Provide the [x, y] coordinate of the cell's center where the given text is located.  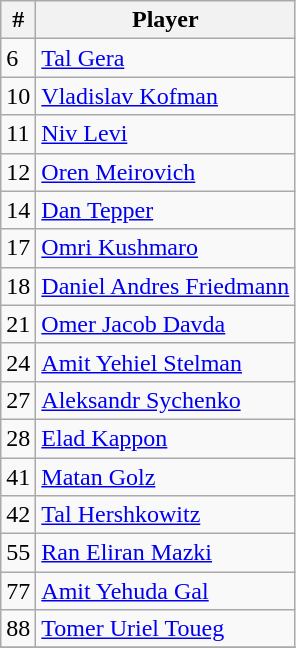
Oren Meirovich [166, 172]
27 [18, 400]
17 [18, 248]
55 [18, 553]
24 [18, 362]
Niv Levi [166, 134]
Dan Tepper [166, 210]
77 [18, 591]
Omri Kushmaro [166, 248]
41 [18, 477]
Tal Gera [166, 58]
Matan Golz [166, 477]
28 [18, 438]
21 [18, 324]
Tal Hershkowitz [166, 515]
42 [18, 515]
Elad Kappon [166, 438]
Tomer Uriel Toueg [166, 629]
10 [18, 96]
# [18, 20]
Aleksandr Sychenko [166, 400]
11 [18, 134]
6 [18, 58]
Ran Eliran Mazki [166, 553]
18 [18, 286]
Daniel Andres Friedmann [166, 286]
88 [18, 629]
Amit Yehiel Stelman [166, 362]
Player [166, 20]
Amit Yehuda Gal [166, 591]
12 [18, 172]
Omer Jacob Davda [166, 324]
14 [18, 210]
Vladislav Kofman [166, 96]
